Determine the (X, Y) coordinate at the center of the cell enclosing the given text.  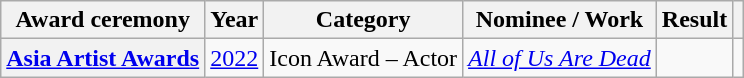
2022 (234, 58)
Year (234, 20)
Asia Artist Awards (103, 58)
Award ceremony (103, 20)
Category (364, 20)
All of Us Are Dead (560, 58)
Result (694, 20)
Nominee / Work (560, 20)
Icon Award – Actor (364, 58)
